Pinpoint the cell where the given text exists, returning its (X, Y) midpoint coordinate. 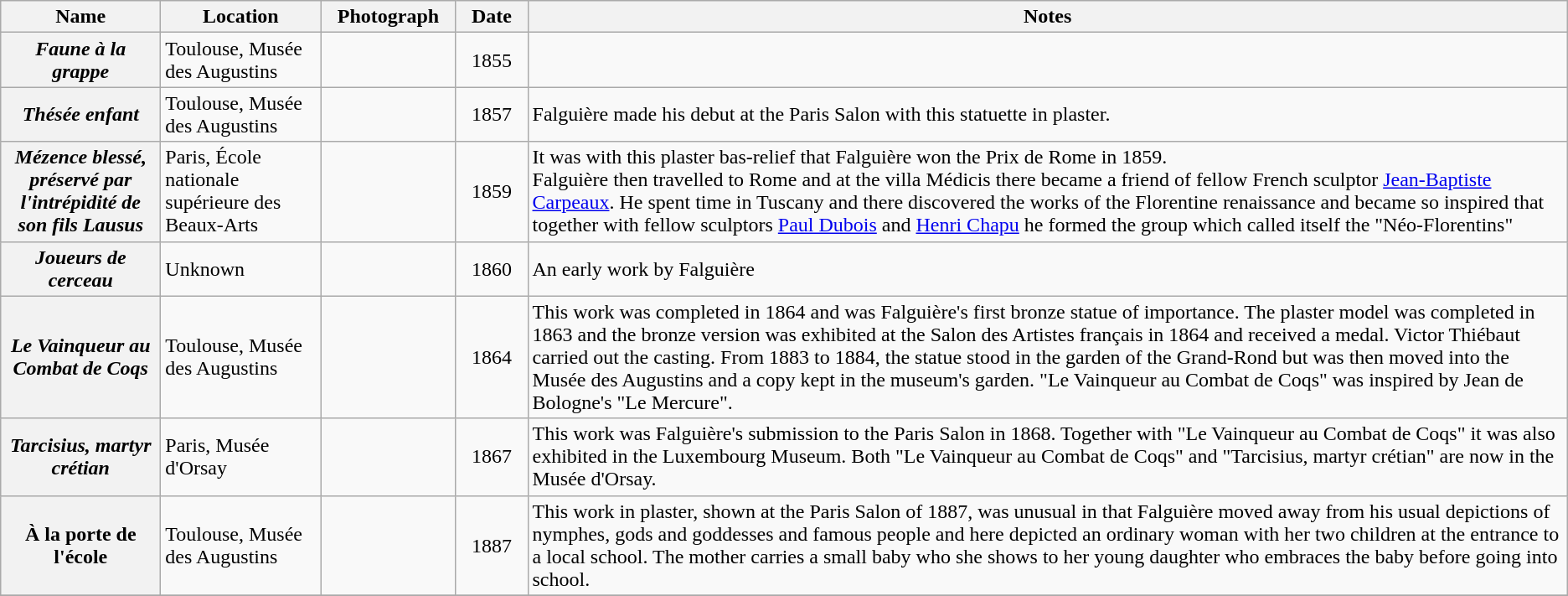
Notes (1047, 17)
1887 (492, 545)
Tarcisius, martyr crétian (80, 457)
Name (80, 17)
Faune à la grappe (80, 60)
Paris, École nationale supérieure des Beaux-Arts (241, 191)
Falguière made his debut at the Paris Salon with this statuette in plaster. (1047, 114)
1864 (492, 357)
Thésée enfant (80, 114)
1867 (492, 457)
Mézence blessé, préservé par l'intrépidité de son fils Lausus (80, 191)
Date (492, 17)
Joueurs de cerceau (80, 268)
1859 (492, 191)
1855 (492, 60)
Photograph (389, 17)
Location (241, 17)
À la porte de l'école (80, 545)
An early work by Falguière (1047, 268)
1857 (492, 114)
1860 (492, 268)
Le Vainqueur au Combat de Coqs (80, 357)
Paris, Musée d'Orsay (241, 457)
Unknown (241, 268)
